Find where the given text appears and provide that cell's center as [X, Y] coordinate. 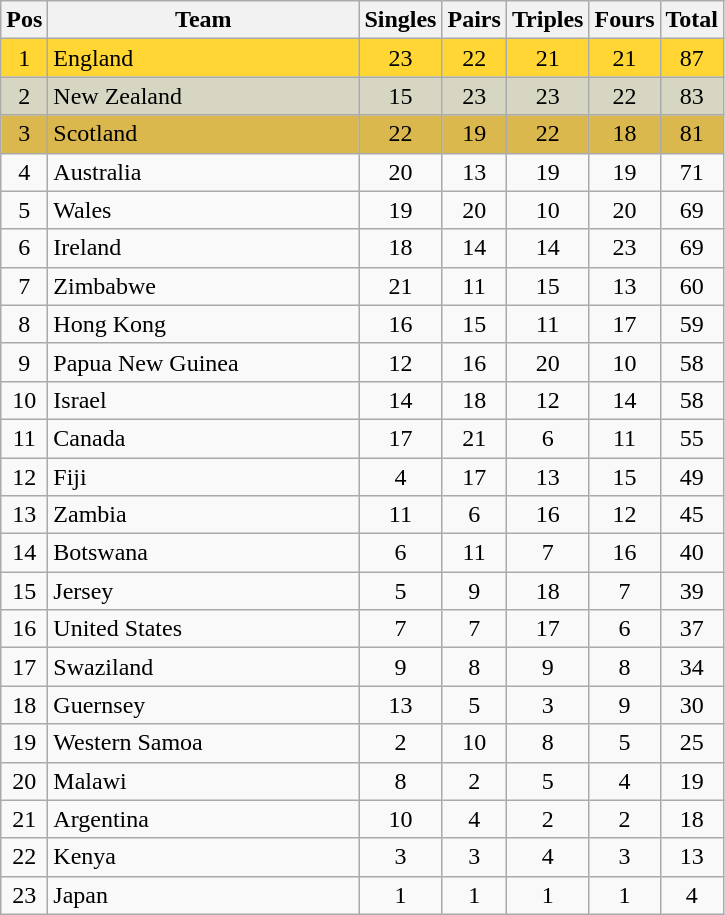
87 [692, 58]
Total [692, 20]
Malawi [204, 781]
Argentina [204, 819]
Pairs [474, 20]
30 [692, 705]
Japan [204, 895]
Triples [548, 20]
49 [692, 477]
Team [204, 20]
34 [692, 667]
England [204, 58]
71 [692, 172]
45 [692, 515]
Hong Kong [204, 324]
25 [692, 743]
New Zealand [204, 96]
Fiji [204, 477]
Fours [624, 20]
Western Samoa [204, 743]
Jersey [204, 591]
37 [692, 629]
Scotland [204, 134]
40 [692, 553]
83 [692, 96]
Zambia [204, 515]
Israel [204, 400]
Zimbabwe [204, 286]
Canada [204, 438]
Australia [204, 172]
Singles [400, 20]
60 [692, 286]
Ireland [204, 248]
55 [692, 438]
Papua New Guinea [204, 362]
59 [692, 324]
Guernsey [204, 705]
39 [692, 591]
Botswana [204, 553]
81 [692, 134]
United States [204, 629]
Wales [204, 210]
Swaziland [204, 667]
Pos [24, 20]
Kenya [204, 857]
